Extract the [x, y] coordinate from the center of the cell holding the provided text.  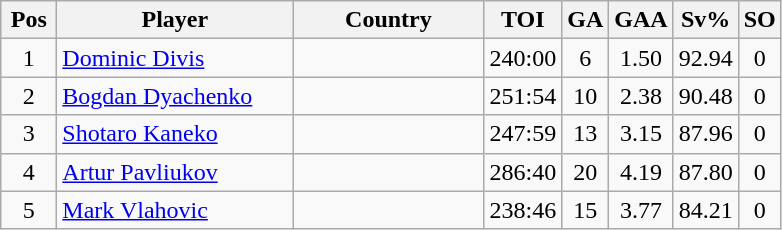
Mark Vlahovic [175, 210]
84.21 [706, 210]
1.50 [641, 58]
13 [586, 134]
90.48 [706, 96]
3.15 [641, 134]
247:59 [523, 134]
240:00 [523, 58]
Pos [29, 20]
20 [586, 172]
15 [586, 210]
Bogdan Dyachenko [175, 96]
Shotaro Kaneko [175, 134]
87.96 [706, 134]
4 [29, 172]
3.77 [641, 210]
2.38 [641, 96]
286:40 [523, 172]
Country [388, 20]
2 [29, 96]
6 [586, 58]
TOI [523, 20]
251:54 [523, 96]
238:46 [523, 210]
Sv% [706, 20]
92.94 [706, 58]
87.80 [706, 172]
GA [586, 20]
1 [29, 58]
3 [29, 134]
Player [175, 20]
SO [760, 20]
Dominic Divis [175, 58]
4.19 [641, 172]
5 [29, 210]
GAA [641, 20]
10 [586, 96]
Artur Pavliukov [175, 172]
